Scan for the cell matching the given text and deliver its (x, y) coordinate at center. 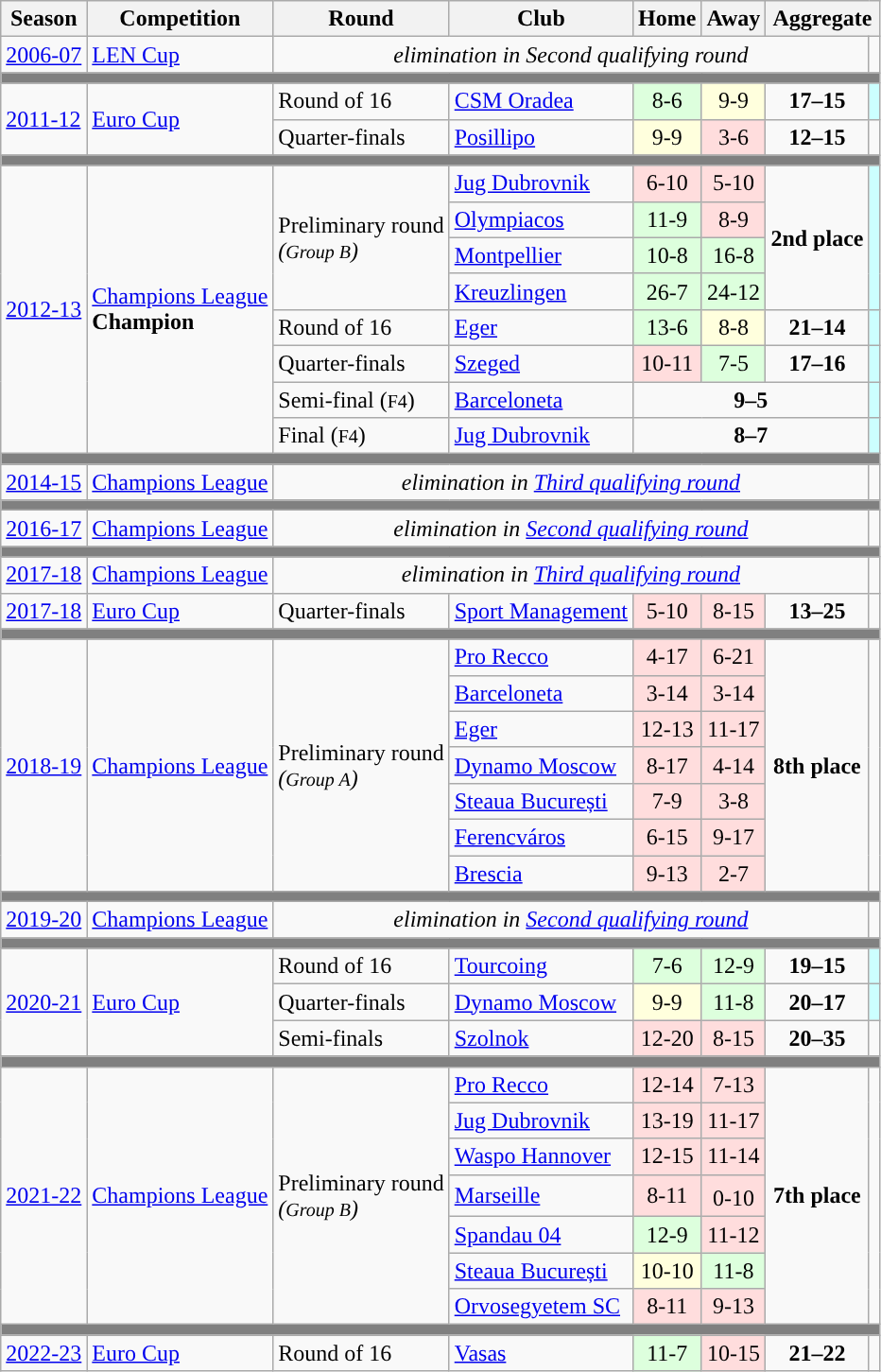
19–15 (817, 966)
10-8 (667, 255)
10-15 (734, 1353)
10-10 (667, 1271)
24-12 (734, 291)
Spandau 04 (541, 1235)
20–17 (817, 1002)
Preliminary round(Group A) (361, 765)
Szolnok (541, 1038)
7-9 (667, 801)
Kreuzlingen (541, 291)
Olympiacos (541, 219)
2019-20 (43, 920)
4-17 (667, 657)
2018-19 (43, 765)
CSM Oradea (541, 101)
Posillipo (541, 137)
2-7 (734, 873)
6-15 (667, 837)
16-8 (734, 255)
Final (F4) (361, 436)
Brescia (541, 873)
Marseille (541, 1195)
2012-13 (43, 309)
8th place (817, 765)
6-10 (667, 183)
8-17 (667, 765)
8–7 (751, 436)
2020-21 (43, 1002)
13-19 (667, 1120)
Semi-finals (361, 1038)
6-21 (734, 657)
21–14 (817, 327)
26-7 (667, 291)
2011-12 (43, 119)
8-9 (734, 219)
0-10 (734, 1195)
11-14 (734, 1156)
3-6 (734, 137)
Orvosegyetem SC (541, 1307)
Champions League Champion (180, 309)
LEN Cup (180, 55)
9-17 (734, 837)
13–25 (817, 611)
3-8 (734, 801)
Aggregate (822, 19)
12–15 (817, 137)
20–35 (817, 1038)
17–15 (817, 101)
7-6 (667, 966)
11-12 (734, 1235)
9–5 (751, 400)
2021-22 (43, 1195)
12-14 (667, 1085)
8-6 (667, 101)
Tourcoing (541, 966)
10-11 (667, 363)
Home (667, 19)
2006-07 (43, 55)
7-13 (734, 1085)
Vasas (541, 1353)
Away (734, 19)
Szeged (541, 363)
17–16 (817, 363)
2nd place (817, 237)
13-6 (667, 327)
Round (361, 19)
12-15 (667, 1156)
12-13 (667, 729)
12-20 (667, 1038)
Club (541, 19)
Competition (180, 19)
2014-15 (43, 482)
4-14 (734, 765)
8-8 (734, 327)
7th place (817, 1195)
2022-23 (43, 1353)
Season (43, 19)
11-7 (667, 1353)
11-9 (667, 219)
Montpellier (541, 255)
Semi-final (F4) (361, 400)
Ferencváros (541, 837)
7-5 (734, 363)
2016-17 (43, 529)
Waspo Hannover (541, 1156)
21–22 (817, 1353)
Sport Management (541, 611)
